Capture the cell that displays the provided text and extract its [x, y] central coordinate. 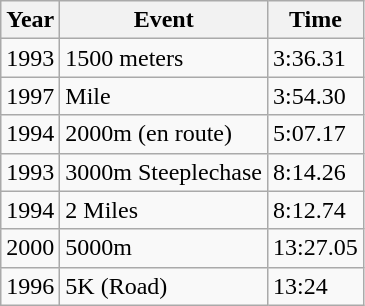
2 Miles [164, 210]
Event [164, 20]
3:54.30 [315, 96]
Time [315, 20]
1997 [30, 96]
5000m [164, 248]
8:14.26 [315, 172]
2000m (en route) [164, 134]
3:36.31 [315, 58]
5K (Road) [164, 286]
2000 [30, 248]
8:12.74 [315, 210]
5:07.17 [315, 134]
1996 [30, 286]
Mile [164, 96]
Year [30, 20]
3000m Steeplechase [164, 172]
13:24 [315, 286]
1500 meters [164, 58]
13:27.05 [315, 248]
